Capture the cell that displays the provided text and extract its [x, y] central coordinate. 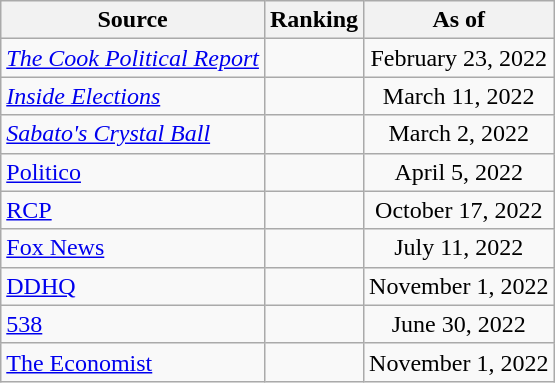
Sabato's Crystal Ball [133, 134]
The Cook Political Report [133, 58]
March 2, 2022 [459, 134]
DDHQ [133, 286]
June 30, 2022 [459, 324]
Ranking [314, 20]
Inside Elections [133, 96]
538 [133, 324]
April 5, 2022 [459, 172]
Source [133, 20]
Fox News [133, 248]
October 17, 2022 [459, 210]
February 23, 2022 [459, 58]
March 11, 2022 [459, 96]
RCP [133, 210]
As of [459, 20]
The Economist [133, 362]
July 11, 2022 [459, 248]
Politico [133, 172]
